Identify which cell holds the provided text, then report its [x, y] central coordinate. 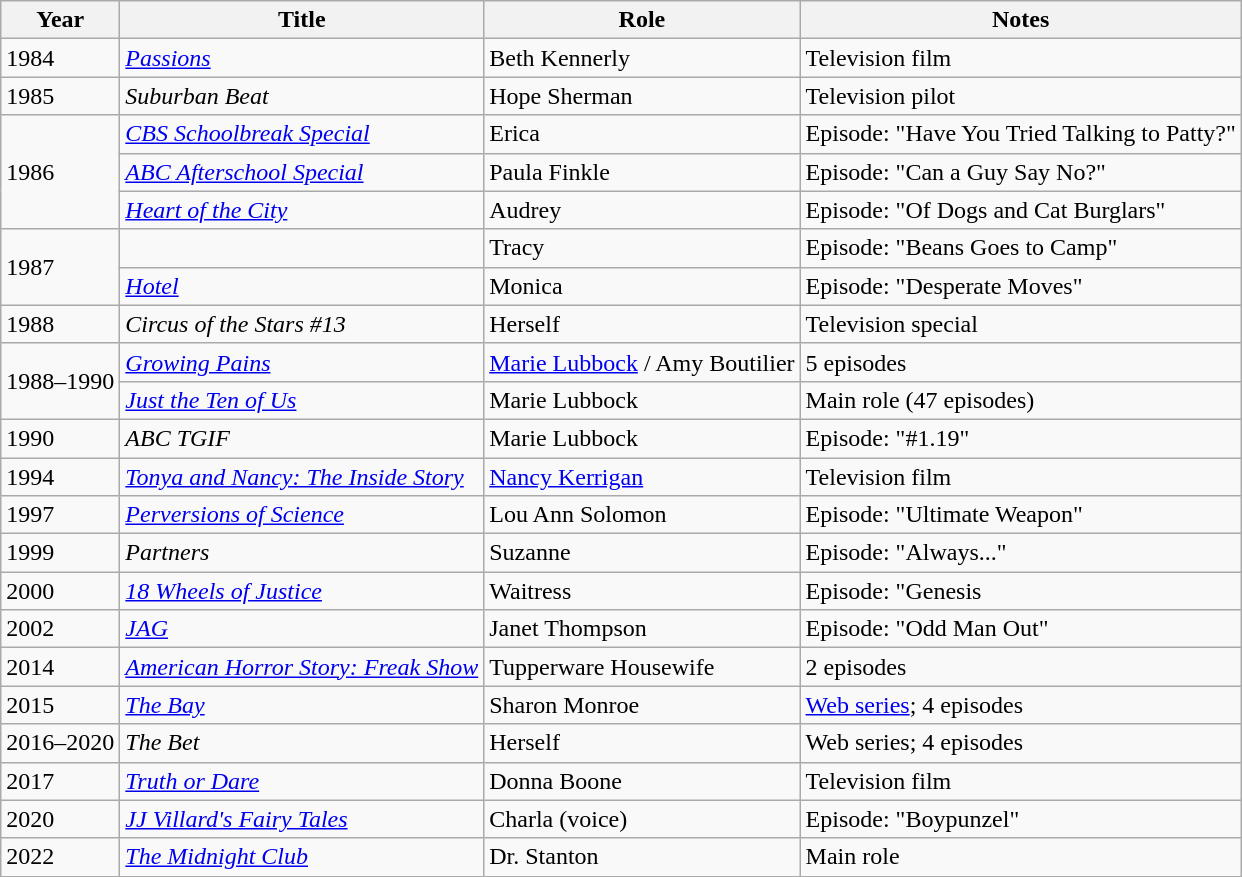
Television pilot [1020, 96]
Television special [1020, 324]
Marie Lubbock / Amy Boutilier [642, 362]
Episode: "Beans Goes to Camp" [1020, 248]
5 episodes [1020, 362]
2014 [60, 667]
2002 [60, 629]
1994 [60, 477]
1999 [60, 553]
Hotel [302, 286]
Beth Kennerly [642, 58]
Suzanne [642, 553]
Sharon Monroe [642, 705]
Tracy [642, 248]
Tonya and Nancy: The Inside Story [302, 477]
2016–2020 [60, 743]
Passions [302, 58]
Title [302, 20]
CBS Schoolbreak Special [302, 134]
American Horror Story: Freak Show [302, 667]
Episode: "Always..." [1020, 553]
Main role [1020, 857]
Episode: "Desperate Moves" [1020, 286]
1997 [60, 515]
1990 [60, 438]
1984 [60, 58]
Growing Pains [302, 362]
Circus of the Stars #13 [302, 324]
Year [60, 20]
The Bay [302, 705]
Episode: "Ultimate Weapon" [1020, 515]
Heart of the City [302, 210]
Nancy Kerrigan [642, 477]
Paula Finkle [642, 172]
1986 [60, 172]
Main role (47 episodes) [1020, 400]
Lou Ann Solomon [642, 515]
1988 [60, 324]
ABC TGIF [302, 438]
Episode: "Boypunzel" [1020, 819]
Partners [302, 553]
1985 [60, 96]
Episode: "Have You Tried Talking to Patty?" [1020, 134]
Audrey [642, 210]
Just the Ten of Us [302, 400]
Janet Thompson [642, 629]
ABC Afterschool Special [302, 172]
Truth or Dare [302, 781]
Hope Sherman [642, 96]
Tupperware Housewife [642, 667]
The Bet [302, 743]
Perversions of Science [302, 515]
Dr. Stanton [642, 857]
Suburban Beat [302, 96]
Waitress [642, 591]
Episode: "Can a Guy Say No?" [1020, 172]
Episode: "Odd Man Out" [1020, 629]
2020 [60, 819]
JAG [302, 629]
1987 [60, 267]
2017 [60, 781]
JJ Villard's Fairy Tales [302, 819]
Role [642, 20]
The Midnight Club [302, 857]
Monica [642, 286]
1988–1990 [60, 381]
Notes [1020, 20]
Erica [642, 134]
2000 [60, 591]
18 Wheels of Justice [302, 591]
Episode: "Genesis [1020, 591]
Charla (voice) [642, 819]
2 episodes [1020, 667]
Donna Boone [642, 781]
2022 [60, 857]
2015 [60, 705]
Episode: "#1.19" [1020, 438]
Episode: "Of Dogs and Cat Burglars" [1020, 210]
